For the text-containing cell, return its midpoint in (x, y) coordinate format. 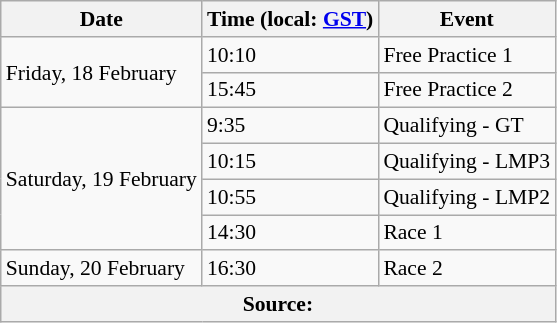
9:35 (290, 126)
Qualifying - LMP2 (466, 197)
Qualifying - GT (466, 126)
16:30 (290, 269)
Time (local: GST) (290, 19)
Race 1 (466, 233)
Race 2 (466, 269)
Sunday, 20 February (102, 269)
14:30 (290, 233)
Free Practice 1 (466, 55)
Source: (278, 304)
Event (466, 19)
Saturday, 19 February (102, 179)
Date (102, 19)
15:45 (290, 90)
10:55 (290, 197)
10:15 (290, 162)
Friday, 18 February (102, 72)
10:10 (290, 55)
Qualifying - LMP3 (466, 162)
Free Practice 2 (466, 90)
